For the text-containing cell, return its midpoint in [x, y] coordinate format. 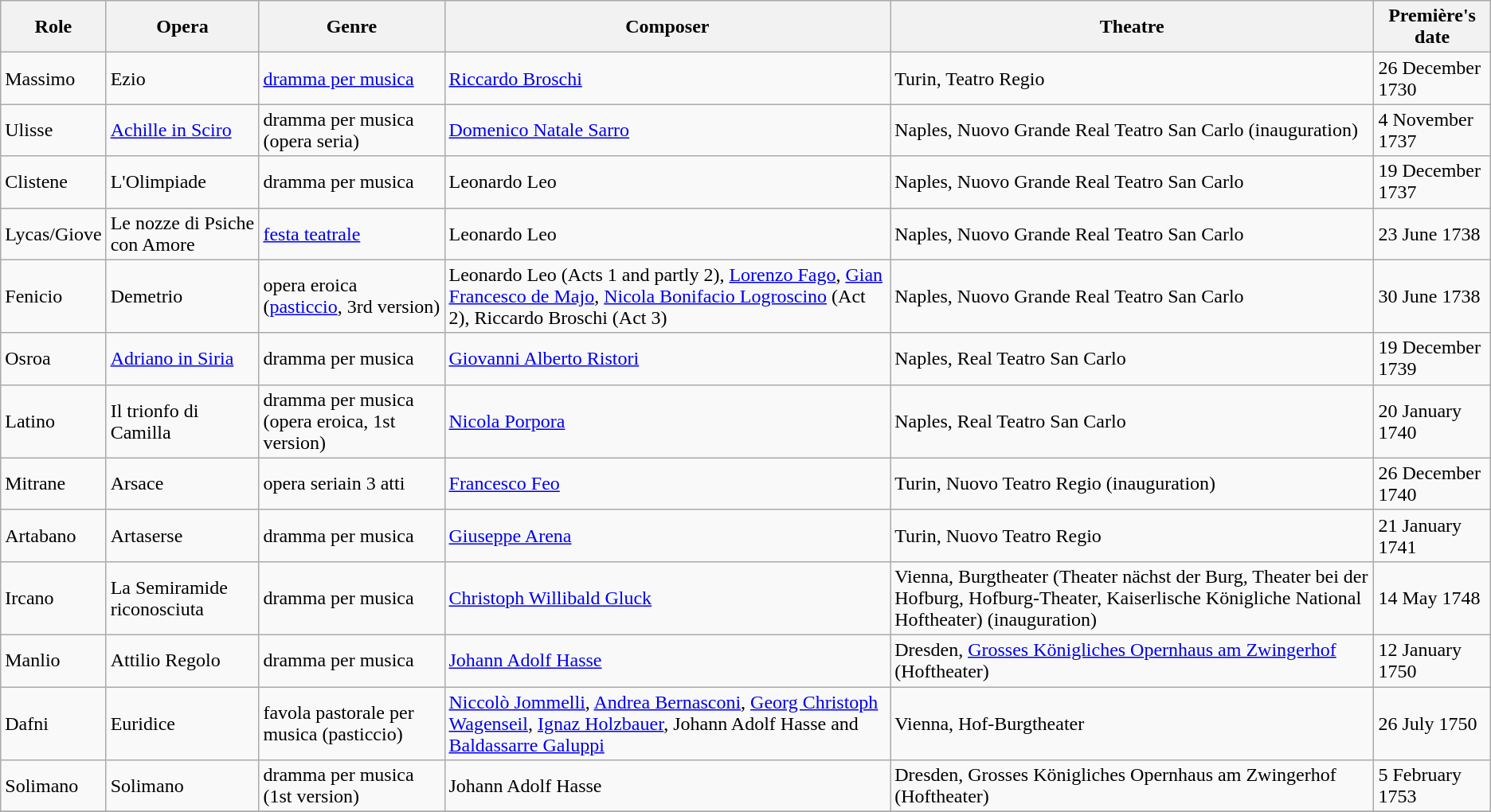
19 December 1737 [1432, 182]
23 June 1738 [1432, 234]
Niccolò Jommelli, Andrea Bernasconi, Georg Christoph Wagenseil, Ignaz Holzbauer, Johann Adolf Hasse and Baldassarre Galuppi [667, 723]
Domenico Natale Sarro [667, 131]
dramma per musica (opera seria) [352, 131]
Le nozze di Psiche con Amore [182, 234]
Composer [667, 27]
opera eroica (pasticcio, 3rd version) [352, 296]
Artaserse [182, 535]
5 February 1753 [1432, 787]
26 December 1740 [1432, 484]
Massimo [53, 78]
19 December 1739 [1432, 358]
Mitrane [53, 484]
4 November 1737 [1432, 131]
12 January 1750 [1432, 661]
Riccardo Broschi [667, 78]
Genre [352, 27]
Clistene [53, 182]
Turin, Nuovo Teatro Regio [1133, 535]
La Semiramide riconosciuta [182, 598]
Giovanni Alberto Ristori [667, 358]
20 January 1740 [1432, 421]
dramma per musica (opera eroica, 1st version) [352, 421]
Attilio Regolo [182, 661]
Demetrio [182, 296]
Osroa [53, 358]
Turin, Teatro Regio [1133, 78]
Francesco Feo [667, 484]
Nicola Porpora [667, 421]
Achille in Sciro [182, 131]
Vienna, Hof-Burgtheater [1133, 723]
30 June 1738 [1432, 296]
Role [53, 27]
Giuseppe Arena [667, 535]
Opera [182, 27]
Vienna, Burgtheater (Theater nächst der Burg, Theater bei der Hofburg, Hofburg-Theater, Kaiserlische Königliche National Hoftheater) (inauguration) [1133, 598]
dramma per musica (1st version) [352, 787]
Euridice [182, 723]
Arsace [182, 484]
Ezio [182, 78]
21 January 1741 [1432, 535]
favola pastorale per musica (pasticcio) [352, 723]
Leonardo Leo (Acts 1 and partly 2), Lorenzo Fago, Gian Francesco de Majo, Nicola Bonifacio Logroscino (Act 2), Riccardo Broschi (Act 3) [667, 296]
Lycas/Giove [53, 234]
Ulisse [53, 131]
Christoph Willibald Gluck [667, 598]
26 December 1730 [1432, 78]
L'Olimpiade [182, 182]
Theatre [1133, 27]
Latino [53, 421]
Artabano [53, 535]
Turin, Nuovo Teatro Regio (inauguration) [1133, 484]
festa teatrale [352, 234]
Première's date [1432, 27]
14 May 1748 [1432, 598]
Ircano [53, 598]
Il trionfo di Camilla [182, 421]
26 July 1750 [1432, 723]
Adriano in Siria [182, 358]
opera seriain 3 atti [352, 484]
Fenicio [53, 296]
Manlio [53, 661]
Naples, Nuovo Grande Real Teatro San Carlo (inauguration) [1133, 131]
Dafni [53, 723]
